For the text-containing cell, return its midpoint in (x, y) coordinate format. 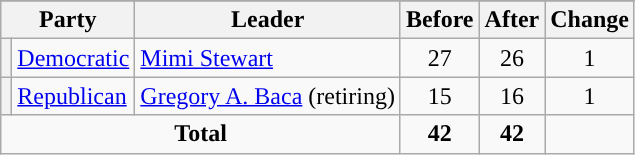
Party (68, 20)
Republican (74, 96)
Democratic (74, 58)
26 (512, 58)
Total (201, 134)
Before (440, 20)
Mimi Stewart (268, 58)
After (512, 20)
Change (590, 20)
16 (512, 96)
15 (440, 96)
27 (440, 58)
Leader (268, 20)
Gregory A. Baca (retiring) (268, 96)
